Locate the cell with the specified text and output its (x, y) center coordinate. 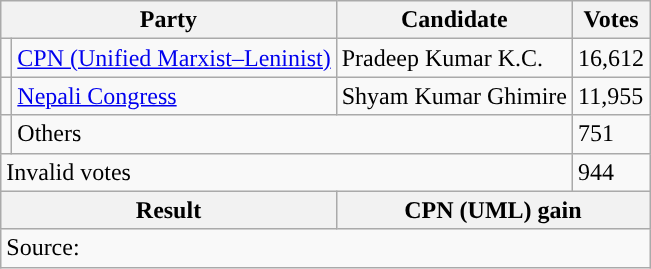
Votes (612, 20)
Invalid votes (287, 172)
Pradeep Kumar K.C. (454, 58)
Shyam Kumar Ghimire (454, 96)
CPN (Unified Marxist–Leninist) (174, 58)
944 (612, 172)
Result (168, 210)
Party (168, 20)
11,955 (612, 96)
Others (292, 134)
Nepali Congress (174, 96)
CPN (UML) gain (492, 210)
751 (612, 134)
Source: (326, 248)
Candidate (454, 20)
16,612 (612, 58)
